Output the (X, Y) coordinate of the center of the cell containing the given text.  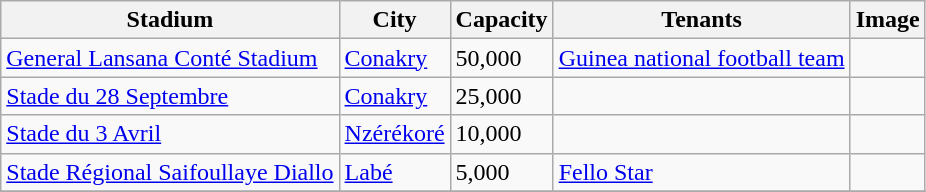
City (394, 20)
5,000 (502, 172)
General Lansana Conté Stadium (170, 58)
Guinea national football team (702, 58)
Stadium (170, 20)
Nzérékoré (394, 134)
Capacity (502, 20)
25,000 (502, 96)
Fello Star (702, 172)
Stade du 28 Septembre (170, 96)
50,000 (502, 58)
Labé (394, 172)
Stade Régional Saifoullaye Diallo (170, 172)
10,000 (502, 134)
Tenants (702, 20)
Stade du 3 Avril (170, 134)
Image (888, 20)
